Return the (X, Y) coordinate for the center point of the cell that contains the specified text.  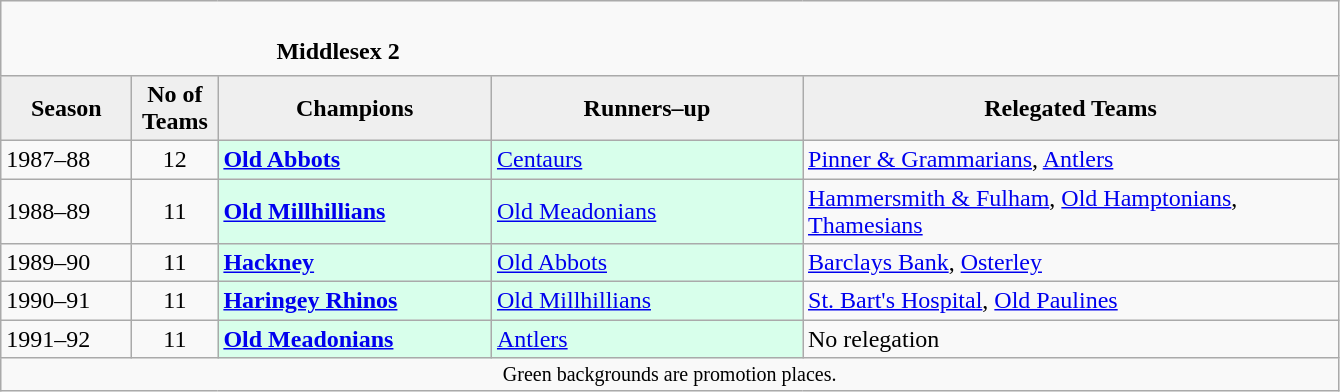
Green backgrounds are promotion places. (670, 374)
1991–92 (66, 339)
1990–91 (66, 301)
Relegated Teams (1070, 108)
Antlers (646, 339)
Haringey Rhinos (355, 301)
Pinner & Grammarians, Antlers (1070, 159)
No relegation (1070, 339)
St. Bart's Hospital, Old Paulines (1070, 301)
Runners–up (646, 108)
Hammersmith & Fulham, Old Hamptonians, Thamesians (1070, 210)
No of Teams (175, 108)
Champions (355, 108)
1989–90 (66, 263)
1987–88 (66, 159)
Barclays Bank, Osterley (1070, 263)
12 (175, 159)
Season (66, 108)
1988–89 (66, 210)
Hackney (355, 263)
Centaurs (646, 159)
